Capture the cell that displays the provided text and extract its (x, y) central coordinate. 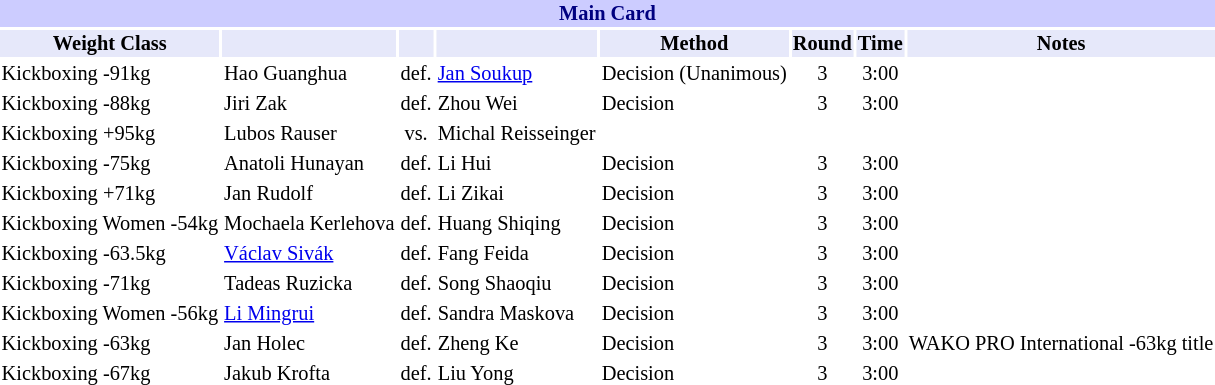
Li Zikai (516, 194)
Kickboxing -75kg (110, 164)
Kickboxing +95kg (110, 134)
Time (880, 44)
Main Card (608, 14)
WAKO PRO International -63kg title (1061, 344)
Li Hui (516, 164)
Method (694, 44)
Jan Rudolf (310, 194)
Zheng Ke (516, 344)
vs. (416, 134)
Hao Guanghua (310, 74)
Weight Class (110, 44)
Václav Sivák (310, 254)
Anatoli Hunayan (310, 164)
Lubos Rauser (310, 134)
Kickboxing -91kg (110, 74)
Zhou Wei (516, 104)
Jiri Zak (310, 104)
Kickboxing -88kg (110, 104)
Huang Shiqing (516, 224)
Kickboxing Women -56kg (110, 314)
Sandra Maskova (516, 314)
Mochaela Kerlehova (310, 224)
Fang Feida (516, 254)
Song Shaoqiu (516, 284)
Jan Soukup (516, 74)
Jan Holec (310, 344)
Kickboxing -63.5kg (110, 254)
Round (822, 44)
Michal Reisseinger (516, 134)
Kickboxing Women -54kg (110, 224)
Kickboxing -63kg (110, 344)
Li Mingrui (310, 314)
Kickboxing +71kg (110, 194)
Decision (Unanimous) (694, 74)
Tadeas Ruzicka (310, 284)
Notes (1061, 44)
Kickboxing -71kg (110, 284)
